For the text-containing cell, return its midpoint in (X, Y) coordinate format. 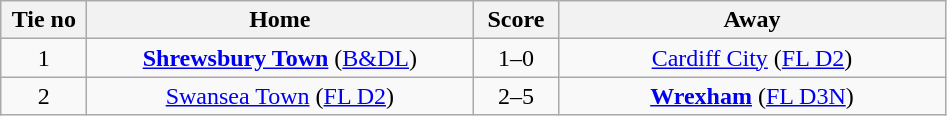
Swansea Town (FL D2) (280, 96)
Tie no (44, 20)
Home (280, 20)
Wrexham (FL D3N) (752, 96)
2–5 (516, 96)
Shrewsbury Town (B&DL) (280, 58)
1 (44, 58)
1–0 (516, 58)
Score (516, 20)
Cardiff City (FL D2) (752, 58)
Away (752, 20)
2 (44, 96)
